Return the (x, y) coordinate for the center point of the cell that contains the specified text.  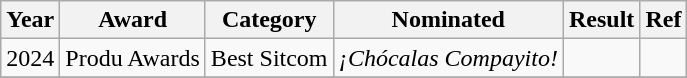
¡Chócalas Compayito! (448, 58)
Year (30, 20)
Category (269, 20)
Result (601, 20)
Nominated (448, 20)
Ref (664, 20)
Award (133, 20)
Best Sitcom (269, 58)
2024 (30, 58)
Produ Awards (133, 58)
